Identify which cell holds the provided text, then report its (x, y) central coordinate. 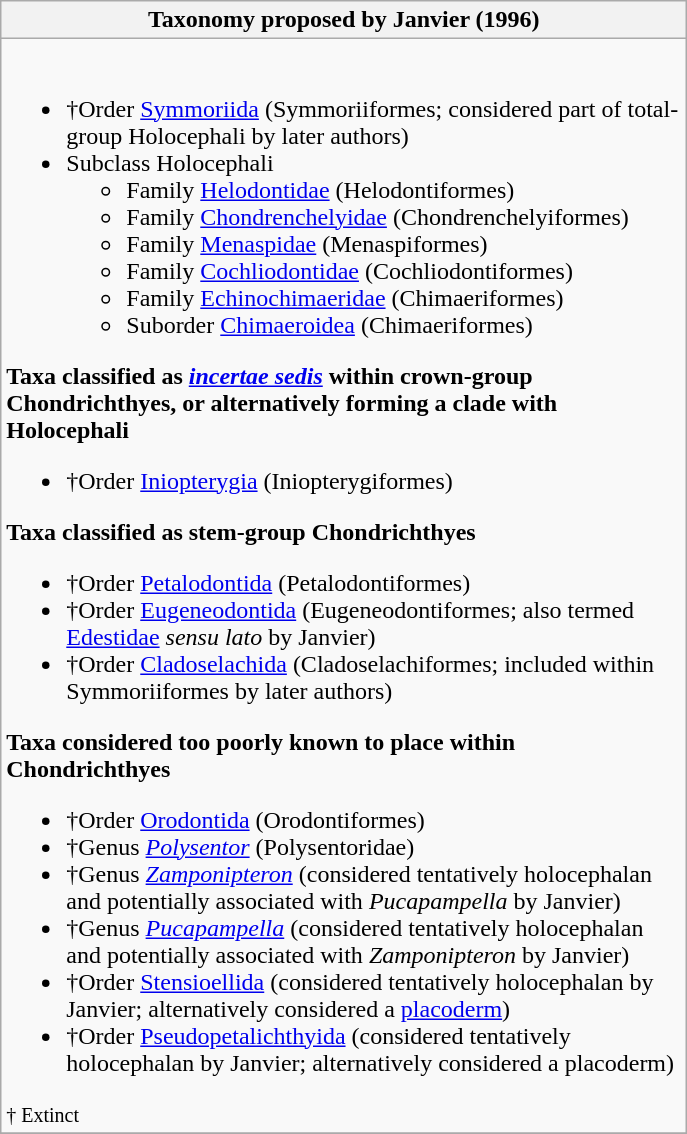
Taxonomy proposed by Janvier (1996) (344, 20)
